Identify which cell holds the provided text, then report its (x, y) central coordinate. 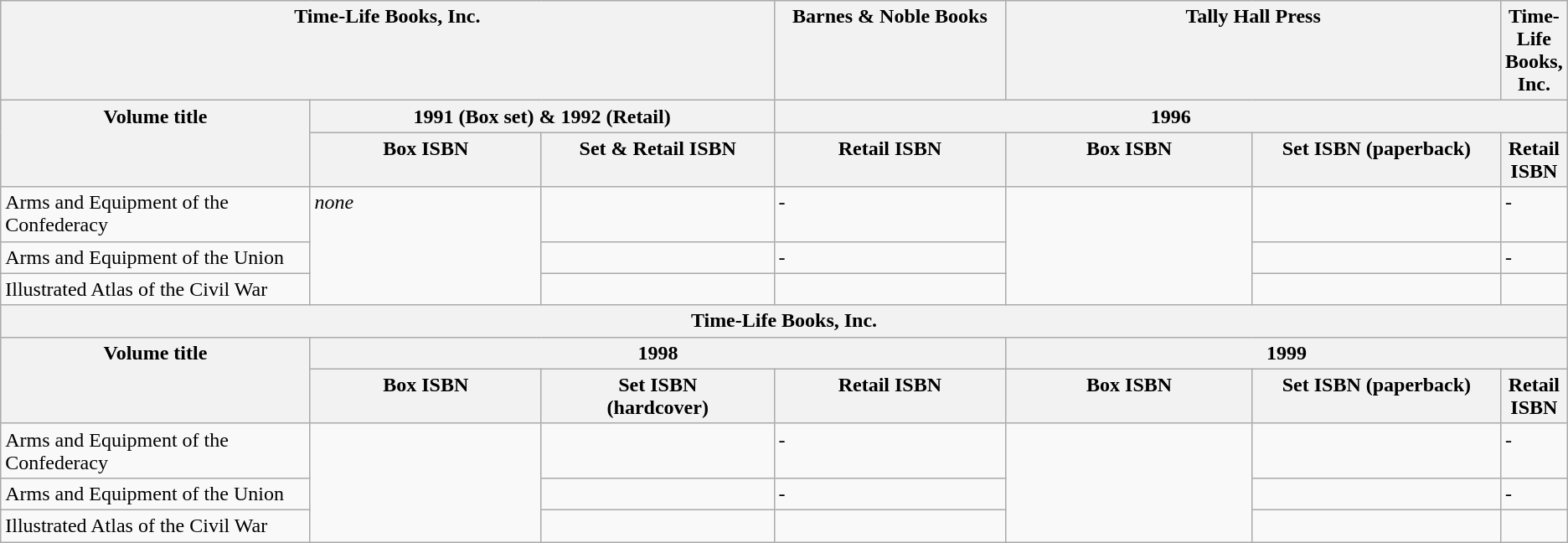
Barnes & Noble Books (890, 50)
1996 (1171, 116)
1991 (Box set) & 1992 (Retail) (542, 116)
none (426, 246)
Tally Hall Press (1253, 50)
1999 (1287, 353)
Set & Retail ISBN (658, 159)
1998 (658, 353)
Set ISBN(hardcover) (658, 396)
